Detect which cell encompasses the target text, then output its (x, y) center coordinate. 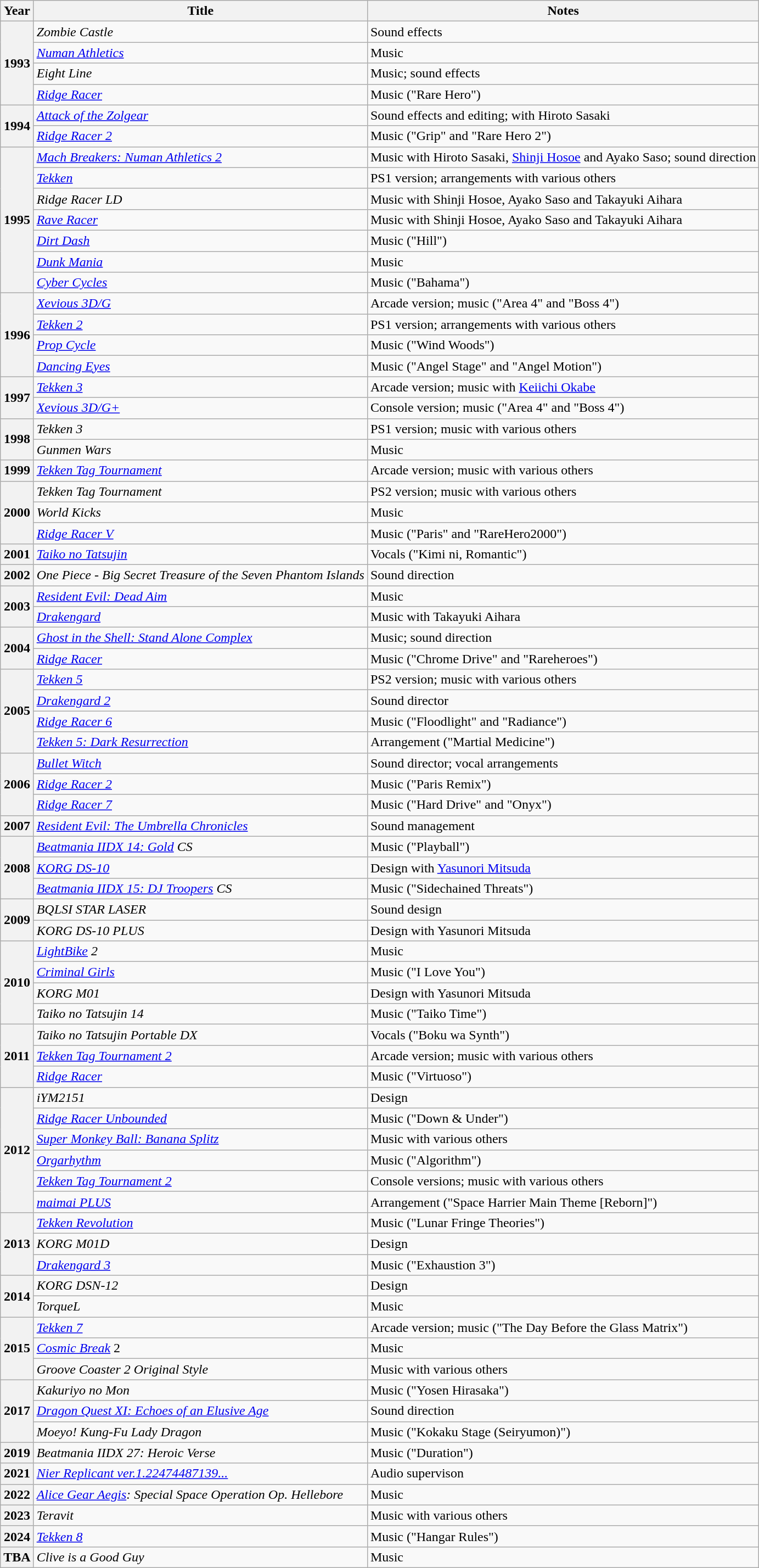
Music ("Hangar Rules") (563, 1536)
Year (17, 11)
Arcade version; music ("The Day Before the Glass Matrix") (563, 1328)
Bullet Witch (200, 763)
Eight Line (200, 74)
Tekken (200, 178)
Groove Coaster 2 Original Style (200, 1369)
Sound design (563, 909)
Music ("Wind Woods") (563, 345)
Taiko no Tatsujin (200, 554)
Sound management (563, 826)
2023 (17, 1515)
Beatmania IIDX 15: DJ Troopers CS (200, 888)
Music ("Yosen Hirasaka") (563, 1390)
Music; sound direction (563, 638)
Arcade version; music ("Area 4" and "Boss 4") (563, 304)
2013 (17, 1244)
Sound director; vocal arrangements (563, 763)
Music with Hiroto Sasaki, Shinji Hosoe and Ayako Saso; sound direction (563, 157)
2015 (17, 1348)
Nier Replicant ver.1.22474487139... (200, 1474)
Ridge Racer Unbounded (200, 1118)
Tekken Revolution (200, 1223)
Super Monkey Ball: Banana Splitz (200, 1139)
Music ("Taiko Time") (563, 1014)
Mach Breakers: Numan Athletics 2 (200, 157)
PS1 version; music with various others (563, 429)
2007 (17, 826)
Music ("Hill") (563, 240)
Music ("I Love You") (563, 972)
2006 (17, 784)
2005 (17, 711)
Beatmania IIDX 14: Gold CS (200, 847)
2014 (17, 1296)
Attack of the Zolgear (200, 115)
Prop Cycle (200, 345)
Rave Racer (200, 220)
Title (200, 11)
Gunmen Wars (200, 450)
Music ("Exhaustion 3") (563, 1264)
2022 (17, 1494)
Vocals ("Kimi ni, Romantic") (563, 554)
KORG DS-10 PLUS (200, 931)
Cosmic Break 2 (200, 1348)
2024 (17, 1536)
BQLSI STAR LASER (200, 909)
2008 (17, 867)
Ridge Racer V (200, 533)
Dirt Dash (200, 240)
1996 (17, 335)
Audio supervison (563, 1474)
KORG DSN-12 (200, 1286)
Teravit (200, 1515)
2017 (17, 1411)
2012 (17, 1150)
Music; sound effects (563, 74)
Tekken 2 (200, 324)
Music ("Lunar Fringe Theories") (563, 1223)
Music ("Grip" and "Rare Hero 2") (563, 136)
Arcade version; music with Keiichi Okabe (563, 387)
1993 (17, 63)
Beatmania IIDX 27: Heroic Verse (200, 1453)
Tekken 7 (200, 1328)
2004 (17, 648)
Music ("Down & Under") (563, 1118)
Music ("Algorithm") (563, 1160)
LightBike 2 (200, 951)
Cyber Cycles (200, 283)
TBA (17, 1557)
KORG DS-10 (200, 867)
2010 (17, 983)
Console versions; music with various others (563, 1181)
Console version; music ("Area 4" and "Boss 4") (563, 408)
2000 (17, 512)
Music ("Paris" and "RareHero2000") (563, 533)
Sound effects and editing; with Hiroto Sasaki (563, 115)
Dancing Eyes (200, 366)
2009 (17, 920)
Music ("Rare Hero") (563, 94)
Music ("Virtuoso") (563, 1077)
2003 (17, 606)
1995 (17, 220)
Criminal Girls (200, 972)
Resident Evil: Dead Aim (200, 596)
Music ("Duration") (563, 1453)
Ridge Racer LD (200, 199)
2021 (17, 1474)
2002 (17, 575)
TorqueL (200, 1307)
Arrangement ("Space Harrier Main Theme [Reborn]") (563, 1202)
Music ("Paris Remix") (563, 784)
iYM2151 (200, 1097)
Xevious 3D/G+ (200, 408)
Drakengard (200, 617)
1998 (17, 439)
Music ("Floodlight" and "Radiance") (563, 721)
Kakuriyo no Mon (200, 1390)
Music ("Sidechained Threats") (563, 888)
Drakengard 2 (200, 701)
Notes (563, 11)
World Kicks (200, 512)
Taiko no Tatsujin Portable DX (200, 1035)
Orgarhythm (200, 1160)
Music ("Angel Stage" and "Angel Motion") (563, 366)
Vocals ("Boku wa Synth") (563, 1035)
maimai PLUS (200, 1202)
2001 (17, 554)
Drakengard 3 (200, 1264)
Clive is a Good Guy (200, 1557)
Ridge Racer 6 (200, 721)
KORG M01D (200, 1244)
Music ("Bahama") (563, 283)
Tekken 5: Dark Resurrection (200, 742)
KORG M01 (200, 993)
1994 (17, 126)
Resident Evil: The Umbrella Chronicles (200, 826)
2011 (17, 1056)
Music ("Chrome Drive" and "Rareheroes") (563, 659)
Sound effects (563, 32)
Alice Gear Aegis: Special Space Operation Op. Hellebore (200, 1494)
Music with Takayuki Aihara (563, 617)
Music ("Hard Drive" and "Onyx") (563, 805)
Zombie Castle (200, 32)
One Piece - Big Secret Treasure of the Seven Phantom Islands (200, 575)
Dragon Quest XI: Echoes of an Elusive Age (200, 1411)
Tekken 8 (200, 1536)
Taiko no Tatsujin 14 (200, 1014)
Sound director (563, 701)
1997 (17, 397)
Ghost in the Shell: Stand Alone Complex (200, 638)
Tekken 5 (200, 680)
Music ("Kokaku Stage (Seiryumon)") (563, 1432)
Xevious 3D/G (200, 304)
1999 (17, 471)
Dunk Mania (200, 262)
Numan Athletics (200, 53)
2019 (17, 1453)
Arrangement ("Martial Medicine") (563, 742)
Music ("Playball") (563, 847)
Ridge Racer 7 (200, 805)
Moeyo! Kung-Fu Lady Dragon (200, 1432)
